Capture the cell that displays the provided text and extract its [X, Y] central coordinate. 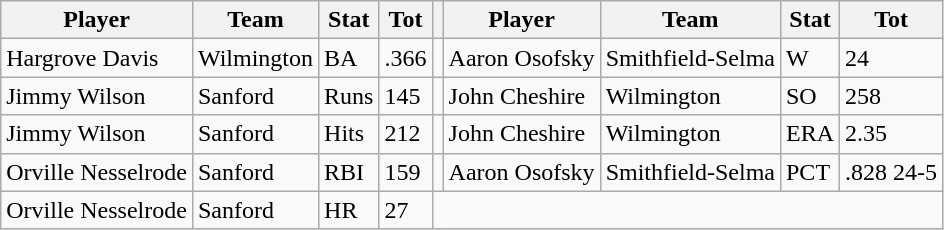
BA [349, 58]
RBI [349, 172]
Hits [349, 134]
ERA [810, 134]
24 [892, 58]
.828 24-5 [892, 172]
145 [406, 96]
212 [406, 134]
Runs [349, 96]
.366 [406, 58]
Hargrove Davis [97, 58]
2.35 [892, 134]
159 [406, 172]
27 [406, 210]
HR [349, 210]
258 [892, 96]
SO [810, 96]
W [810, 58]
PCT [810, 172]
